Capture the cell that displays the provided text and extract its [X, Y] central coordinate. 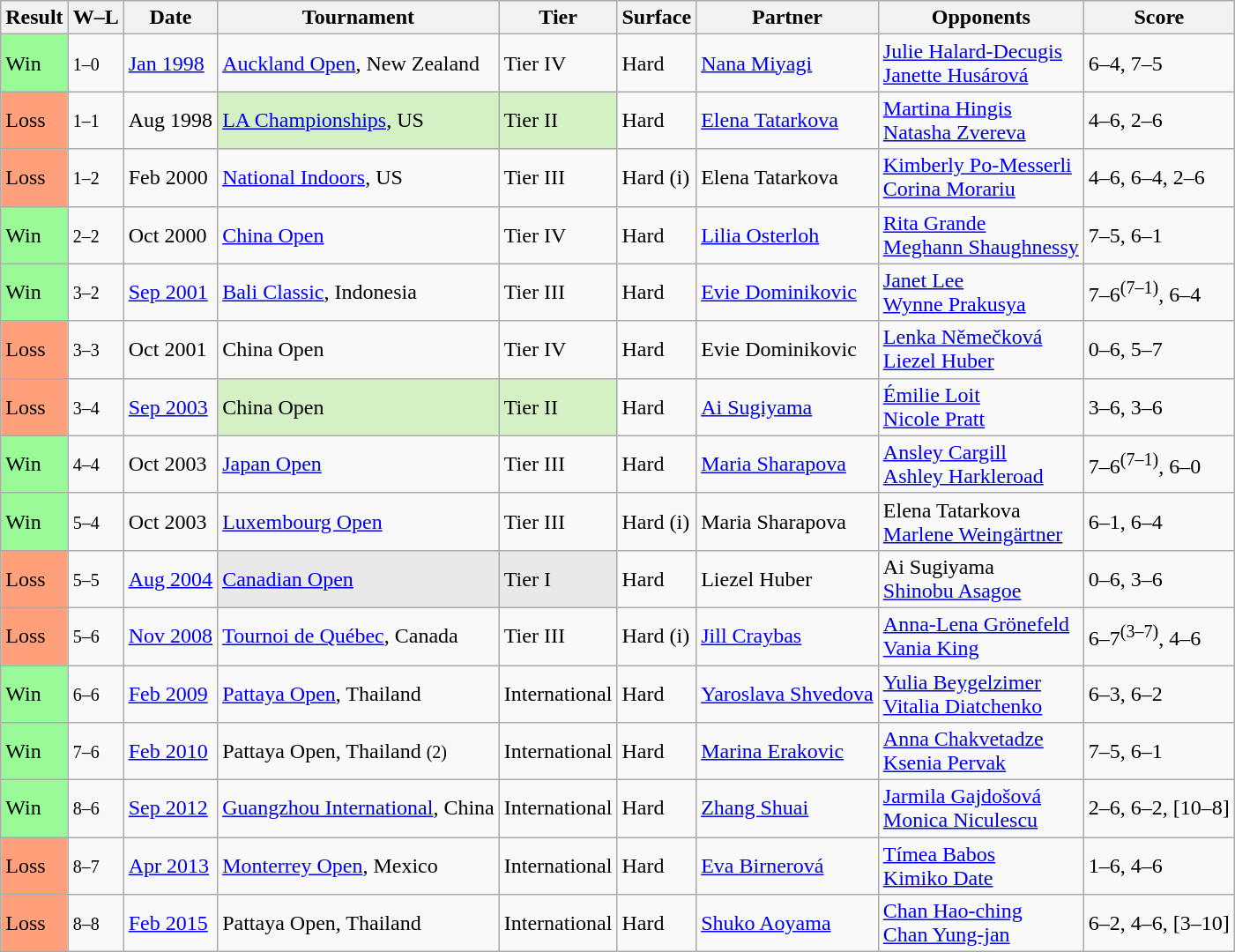
3–3 [95, 349]
Shuko Aoyama [788, 924]
Jill Craybas [788, 636]
3–6, 3–6 [1158, 407]
Aug 1998 [170, 120]
Date [170, 18]
Feb 2010 [170, 751]
Sep 2012 [170, 809]
Martina Hingis Natasha Zvereva [980, 120]
1–1 [95, 120]
4–6, 6–4, 2–6 [1158, 178]
6–1, 6–4 [1158, 522]
Yulia Beygelzimer Vitalia Diatchenko [980, 693]
Feb 2015 [170, 924]
W–L [95, 18]
1–2 [95, 178]
Monterrey Open, Mexico [359, 866]
Oct 2000 [170, 234]
Marina Erakovic [788, 751]
Anna-Lena Grönefeld Vania King [980, 636]
Kimberly Po-Messerli Corina Morariu [980, 178]
Pattaya Open, Thailand (2) [359, 751]
8–8 [95, 924]
7–6 [95, 751]
Guangzhou International, China [359, 809]
Zhang Shuai [788, 809]
Ai Sugiyama [788, 407]
Feb 2009 [170, 693]
3–4 [95, 407]
Partner [788, 18]
Julie Halard-Decugis Janette Husárová [980, 63]
Anna Chakvetadze Ksenia Pervak [980, 751]
Apr 2013 [170, 866]
Liezel Huber [788, 578]
Tournament [359, 18]
Nana Miyagi [788, 63]
LA Championships, US [359, 120]
6–3, 6–2 [1158, 693]
Tier I [558, 578]
Result [34, 18]
Opponents [980, 18]
Tournoi de Québec, Canada [359, 636]
1–0 [95, 63]
5–4 [95, 522]
Canadian Open [359, 578]
Feb 2000 [170, 178]
Eva Birnerová [788, 866]
Sep 2001 [170, 293]
Émilie Loit Nicole Pratt [980, 407]
5–5 [95, 578]
Score [1158, 18]
6–4, 7–5 [1158, 63]
7–6(7–1), 6–0 [1158, 464]
Jan 1998 [170, 63]
Oct 2001 [170, 349]
2–6, 6–2, [10–8] [1158, 809]
Tímea Babos Kimiko Date [980, 866]
Luxembourg Open [359, 522]
Surface [657, 18]
Rita Grande Meghann Shaughnessy [980, 234]
Yaroslava Shvedova [788, 693]
0–6, 5–7 [1158, 349]
Jarmila Gajdošová Monica Niculescu [980, 809]
National Indoors, US [359, 178]
8–6 [95, 809]
Ansley Cargill Ashley Harkleroad [980, 464]
2–2 [95, 234]
6–2, 4–6, [3–10] [1158, 924]
Tier [558, 18]
Nov 2008 [170, 636]
1–6, 4–6 [1158, 866]
0–6, 3–6 [1158, 578]
Lenka Němečková Liezel Huber [980, 349]
Auckland Open, New Zealand [359, 63]
6–7(3–7), 4–6 [1158, 636]
8–7 [95, 866]
Chan Hao-ching Chan Yung-jan [980, 924]
Lilia Osterloh [788, 234]
Sep 2003 [170, 407]
Bali Classic, Indonesia [359, 293]
7–6(7–1), 6–4 [1158, 293]
5–6 [95, 636]
4–4 [95, 464]
Elena Tatarkova Marlene Weingärtner [980, 522]
Japan Open [359, 464]
Janet Lee Wynne Prakusya [980, 293]
3–2 [95, 293]
6–6 [95, 693]
4–6, 2–6 [1158, 120]
Ai Sugiyama Shinobu Asagoe [980, 578]
Aug 2004 [170, 578]
